Locate the cell with the specified text and output its (x, y) center coordinate. 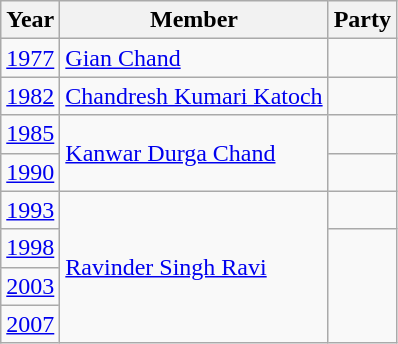
Chandresh Kumari Katoch (194, 96)
1982 (30, 96)
Party (362, 20)
1985 (30, 134)
2003 (30, 286)
1990 (30, 172)
1998 (30, 248)
Year (30, 20)
1977 (30, 58)
Member (194, 20)
1993 (30, 210)
Kanwar Durga Chand (194, 153)
Ravinder Singh Ravi (194, 267)
2007 (30, 324)
Gian Chand (194, 58)
